Determine the (X, Y) coordinate at the center of the cell enclosing the given text.  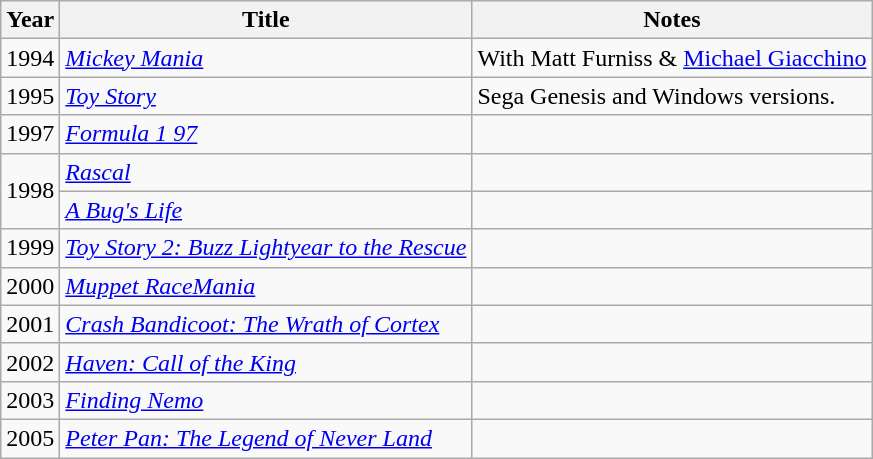
Finding Nemo (266, 400)
Sega Genesis and Windows versions. (672, 96)
2003 (30, 400)
Peter Pan: The Legend of Never Land (266, 438)
Formula 1 97 (266, 134)
1995 (30, 96)
2002 (30, 362)
Mickey Mania (266, 58)
Muppet RaceMania (266, 286)
1998 (30, 191)
Crash Bandicoot: The Wrath of Cortex (266, 324)
Title (266, 20)
1994 (30, 58)
1997 (30, 134)
2005 (30, 438)
Haven: Call of the King (266, 362)
Toy Story (266, 96)
With Matt Furniss & Michael Giacchino (672, 58)
1999 (30, 248)
Toy Story 2: Buzz Lightyear to the Rescue (266, 248)
A Bug's Life (266, 210)
2001 (30, 324)
2000 (30, 286)
Year (30, 20)
Rascal (266, 172)
Notes (672, 20)
